Identify which cell holds the provided text, then report its [x, y] central coordinate. 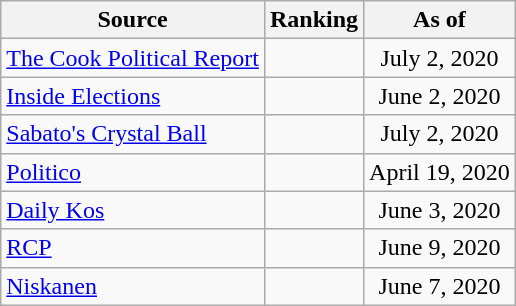
Sabato's Crystal Ball [133, 134]
June 7, 2020 [440, 286]
Politico [133, 172]
Ranking [314, 20]
Inside Elections [133, 96]
June 3, 2020 [440, 210]
Daily Kos [133, 210]
As of [440, 20]
June 2, 2020 [440, 96]
Source [133, 20]
Niskanen [133, 286]
The Cook Political Report [133, 58]
RCP [133, 248]
April 19, 2020 [440, 172]
June 9, 2020 [440, 248]
